Return the [x, y] coordinate for the center point of the cell that contains the specified text.  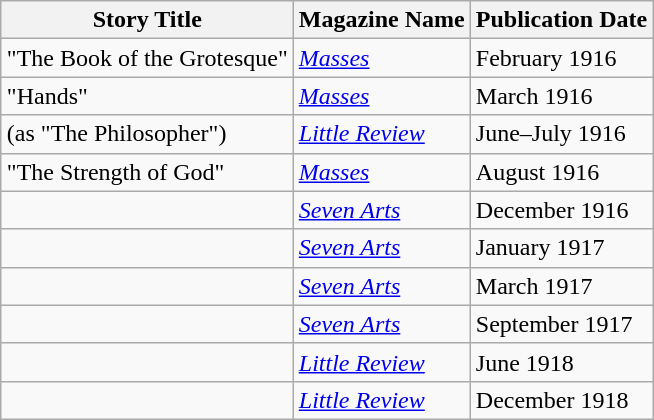
June–July 1916 [561, 134]
December 1918 [561, 400]
(as "The Philosopher") [147, 134]
February 1916 [561, 58]
March 1917 [561, 286]
Magazine Name [382, 20]
June 1918 [561, 362]
Publication Date [561, 20]
Story Title [147, 20]
March 1916 [561, 96]
"Hands" [147, 96]
December 1916 [561, 210]
August 1916 [561, 172]
"The Strength of God" [147, 172]
"The Book of the Grotesque" [147, 58]
September 1917 [561, 324]
January 1917 [561, 248]
